Capture the cell that displays the provided text and extract its (X, Y) central coordinate. 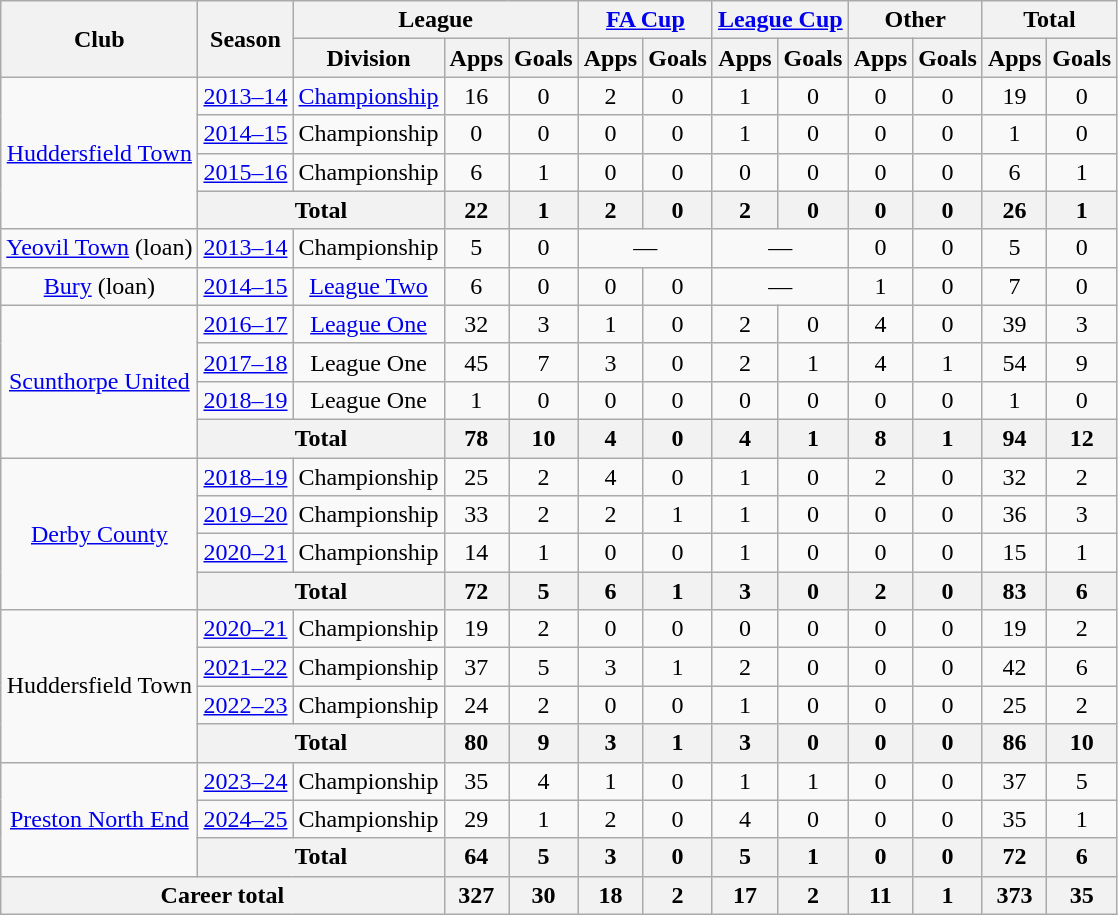
42 (1014, 667)
94 (1014, 438)
39 (1014, 324)
327 (476, 895)
15 (1014, 553)
Scunthorpe United (100, 381)
54 (1014, 362)
Preston North End (100, 819)
Division (368, 58)
2016–17 (246, 324)
86 (1014, 743)
2024–25 (246, 819)
2019–20 (246, 515)
Season (246, 39)
18 (610, 895)
2017–18 (246, 362)
2023–24 (246, 781)
Bury (loan) (100, 286)
League Two (368, 286)
14 (476, 553)
8 (880, 438)
45 (476, 362)
Club (100, 39)
12 (1082, 438)
29 (476, 819)
373 (1014, 895)
22 (476, 210)
11 (880, 895)
30 (543, 895)
Derby County (100, 534)
36 (1014, 515)
33 (476, 515)
2021–22 (246, 667)
FA Cup (645, 20)
78 (476, 438)
26 (1014, 210)
Other (915, 20)
Career total (222, 895)
Yeovil Town (loan) (100, 248)
64 (476, 857)
2022–23 (246, 705)
80 (476, 743)
16 (476, 96)
24 (476, 705)
17 (744, 895)
League Cup (780, 20)
League (436, 20)
83 (1014, 591)
2015–16 (246, 172)
